Return the [X, Y] coordinate for the center point of the cell that contains the specified text.  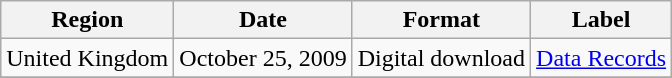
Digital download [441, 58]
October 25, 2009 [263, 58]
Format [441, 20]
Label [602, 20]
Region [88, 20]
Data Records [602, 58]
United Kingdom [88, 58]
Date [263, 20]
